From the cell containing the given text, extract its center point as (x, y) coordinate. 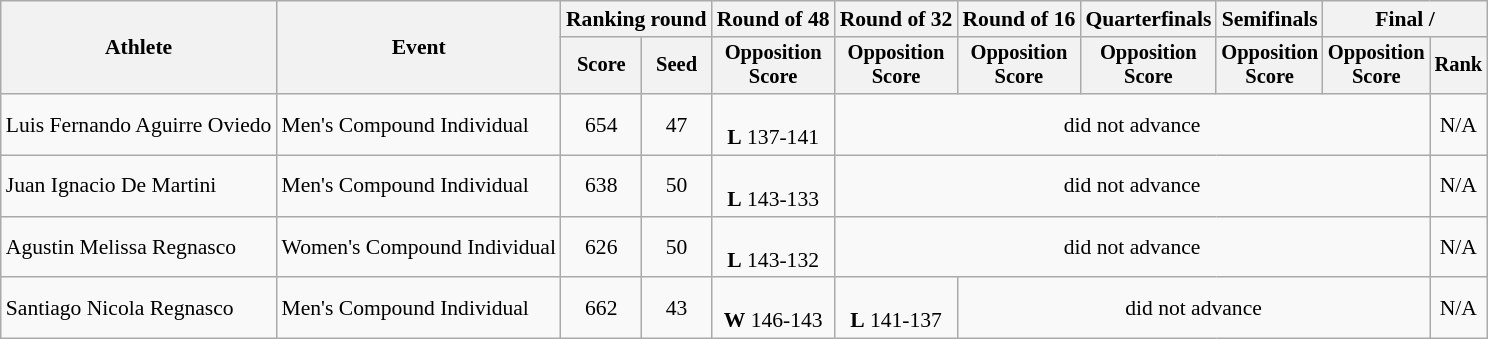
Quarterfinals (1148, 19)
Luis Fernando Aguirre Oviedo (139, 124)
Agustin Melissa Regnasco (139, 248)
Athlete (139, 48)
Round of 48 (774, 19)
662 (602, 308)
L 137-141 (774, 124)
47 (677, 124)
Final / (1405, 19)
Score (602, 66)
L 143-132 (774, 248)
626 (602, 248)
Semifinals (1270, 19)
L 141-137 (896, 308)
Rank (1459, 66)
W 146-143 (774, 308)
Ranking round (636, 19)
654 (602, 124)
Juan Ignacio De Martini (139, 186)
Seed (677, 66)
Round of 32 (896, 19)
Event (418, 48)
L 143-133 (774, 186)
Round of 16 (1018, 19)
Women's Compound Individual (418, 248)
638 (602, 186)
Santiago Nicola Regnasco (139, 308)
43 (677, 308)
